Find where the given text appears and provide that cell's center as [x, y] coordinate. 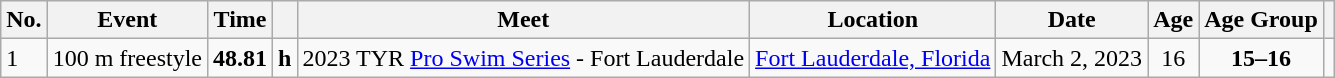
15–16 [1262, 58]
16 [1174, 58]
1 [24, 58]
March 2, 2023 [1072, 58]
48.81 [240, 58]
Age Group [1262, 20]
Meet [524, 20]
Event [127, 20]
Time [240, 20]
Location [873, 20]
No. [24, 20]
Date [1072, 20]
2023 TYR Pro Swim Series - Fort Lauderdale [524, 58]
Age [1174, 20]
h [285, 58]
100 m freestyle [127, 58]
Fort Lauderdale, Florida [873, 58]
